Output the (x, y) coordinate of the center of the cell containing the given text.  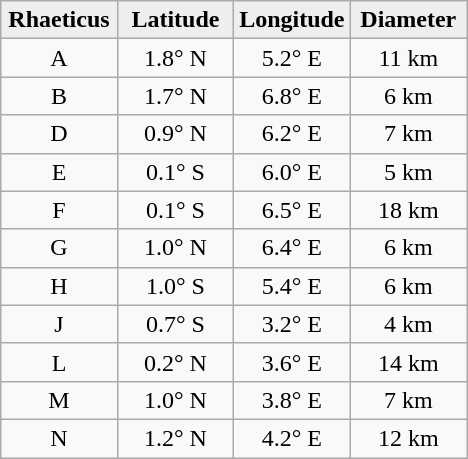
Longitude (292, 20)
11 km (408, 58)
6.0° E (292, 172)
0.7° S (175, 324)
1.8° N (175, 58)
18 km (408, 210)
F (59, 210)
3.2° E (292, 324)
H (59, 286)
3.8° E (292, 400)
N (59, 438)
6.8° E (292, 96)
6.5° E (292, 210)
G (59, 248)
M (59, 400)
Diameter (408, 20)
14 km (408, 362)
L (59, 362)
4.2° E (292, 438)
5 km (408, 172)
12 km (408, 438)
E (59, 172)
B (59, 96)
1.2° N (175, 438)
4 km (408, 324)
1.0° S (175, 286)
Latitude (175, 20)
Rhaeticus (59, 20)
3.6° E (292, 362)
D (59, 134)
5.4° E (292, 286)
0.2° N (175, 362)
6.2° E (292, 134)
A (59, 58)
1.7° N (175, 96)
J (59, 324)
5.2° E (292, 58)
6.4° E (292, 248)
0.9° N (175, 134)
